Output the [X, Y] coordinate of the center of the cell containing the given text.  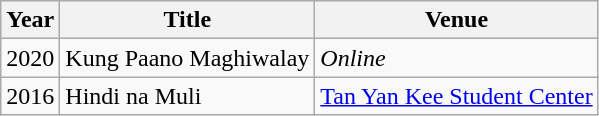
2020 [30, 58]
2016 [30, 96]
Hindi na Muli [188, 96]
Venue [456, 20]
Kung Paano Maghiwalay [188, 58]
Tan Yan Kee Student Center [456, 96]
Year [30, 20]
Online [456, 58]
Title [188, 20]
